Return the [X, Y] coordinate for the center point of the cell that contains the specified text.  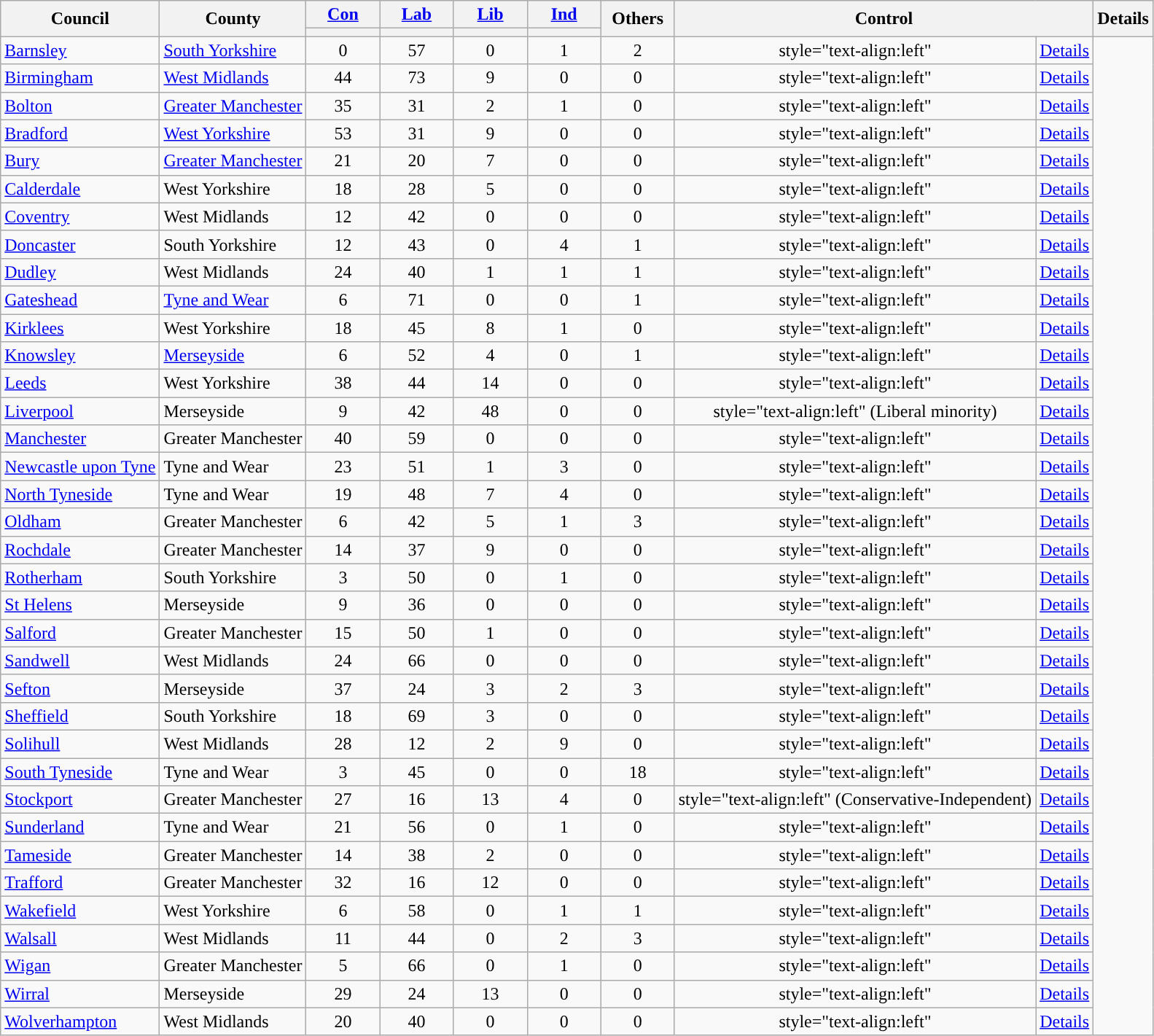
59 [417, 439]
Rotherham [80, 577]
32 [343, 883]
Salford [80, 633]
South Tyneside [80, 772]
Sunderland [80, 827]
Gateshead [80, 300]
style="text-align:left" (Conservative-Independent) [854, 800]
Wigan [80, 966]
Lab [417, 15]
Barnsley [80, 50]
Oldham [80, 522]
23 [343, 467]
Coventry [80, 217]
Con [343, 15]
Stockport [80, 800]
Liverpool [80, 411]
Ind [564, 15]
Tameside [80, 855]
St Helens [80, 605]
43 [417, 244]
Solihull [80, 744]
8 [490, 327]
County [233, 19]
Walsall [80, 938]
Bradford [80, 133]
Rochdale [80, 550]
56 [417, 827]
Council [80, 19]
Sefton [80, 688]
29 [343, 994]
19 [343, 494]
Trafford [80, 883]
Bolton [80, 106]
Wakefield [80, 911]
North Tyneside [80, 494]
35 [343, 106]
52 [417, 356]
73 [417, 78]
Dudley [80, 272]
Bury [80, 161]
Calderdale [80, 189]
11 [343, 938]
Doncaster [80, 244]
Leeds [80, 383]
Kirklees [80, 327]
Newcastle upon Tyne [80, 467]
15 [343, 633]
Sandwell [80, 661]
style="text-align:left" (Liberal minority) [854, 411]
36 [417, 605]
Control [884, 19]
Sheffield [80, 716]
Manchester [80, 439]
Wolverhampton [80, 1021]
58 [417, 911]
Others [637, 19]
Wirral [80, 994]
Birmingham [80, 78]
53 [343, 133]
51 [417, 467]
Knowsley [80, 356]
57 [417, 50]
71 [417, 300]
27 [343, 800]
69 [417, 716]
Lib [490, 15]
